Capture the cell that displays the provided text and extract its (x, y) central coordinate. 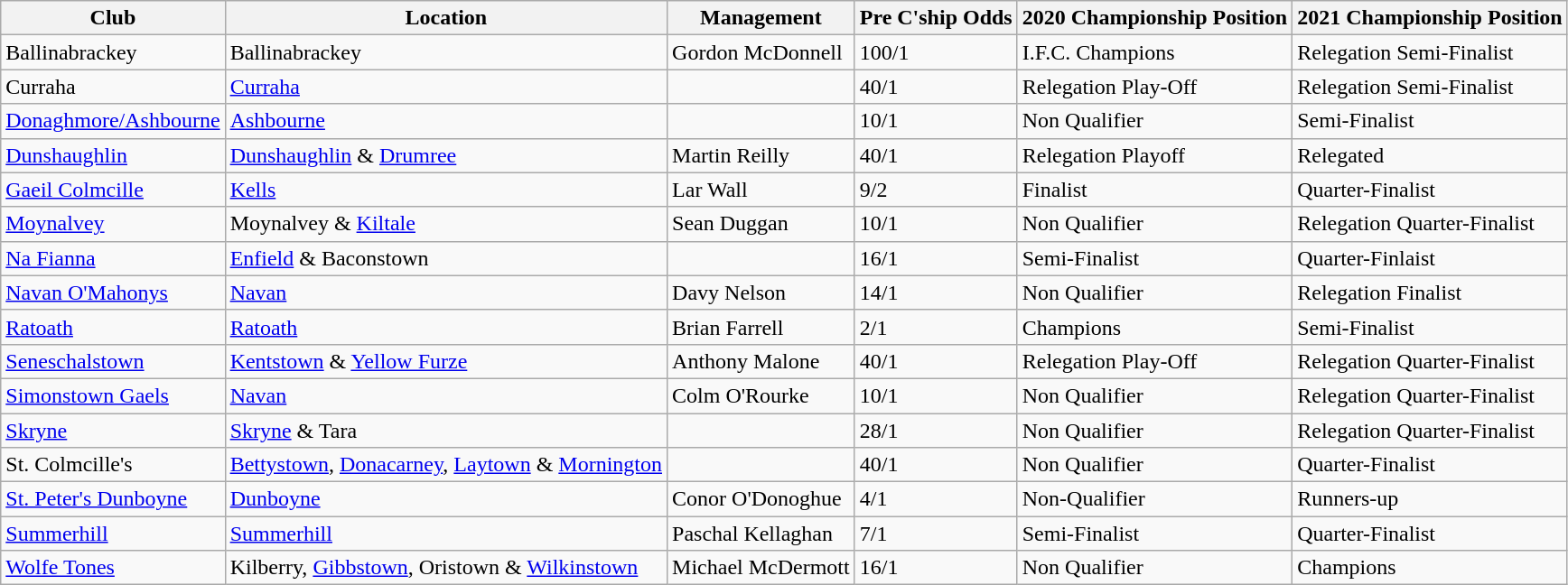
9/2 (936, 190)
St. Peter's Dunboyne (113, 499)
Dunshaughlin (113, 155)
Davy Nelson (761, 292)
Finalist (1154, 190)
Bettystown, Donacarney, Laytown & Mornington (446, 465)
7/1 (936, 534)
100/1 (936, 52)
Management (761, 18)
Relegation Playoff (1154, 155)
Dunshaughlin & Drumree (446, 155)
Skryne (113, 431)
Runners-up (1430, 499)
Donaghmore/Ashbourne (113, 121)
Lar Wall (761, 190)
Gaeil Colmcille (113, 190)
Dunboyne (446, 499)
Wolfe Tones (113, 568)
Simonstown Gaels (113, 395)
Sean Duggan (761, 224)
28/1 (936, 431)
St. Colmcille's (113, 465)
2/1 (936, 327)
Pre C'ship Odds (936, 18)
Relegated (1430, 155)
Enfield & Baconstown (446, 258)
Conor O'Donoghue (761, 499)
Na Fianna (113, 258)
Brian Farrell (761, 327)
Gordon McDonnell (761, 52)
Relegation Finalist (1430, 292)
Skryne & Tara (446, 431)
Kentstown & Yellow Furze (446, 361)
4/1 (936, 499)
Seneschalstown (113, 361)
2020 Championship Position (1154, 18)
Moynalvey & Kiltale (446, 224)
Michael McDermott (761, 568)
Kilberry, Gibbstown, Oristown & Wilkinstown (446, 568)
Club (113, 18)
Quarter-Finlaist (1430, 258)
Martin Reilly (761, 155)
Anthony Malone (761, 361)
Location (446, 18)
Ashbourne (446, 121)
Paschal Kellaghan (761, 534)
Non-Qualifier (1154, 499)
Navan O'Mahonys (113, 292)
2021 Championship Position (1430, 18)
Kells (446, 190)
14/1 (936, 292)
Colm O'Rourke (761, 395)
Moynalvey (113, 224)
I.F.C. Champions (1154, 52)
